Extract the [X, Y] coordinate from the center of the cell holding the provided text.  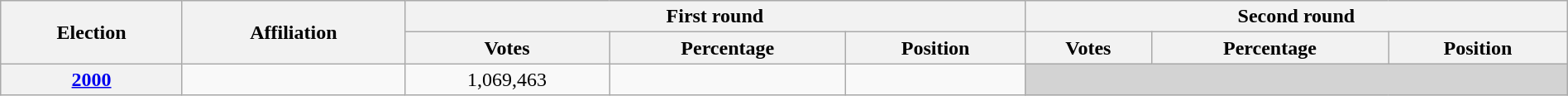
First round [715, 17]
Second round [1296, 17]
1,069,463 [506, 79]
Election [92, 32]
2000 [92, 79]
Affiliation [293, 32]
